Identify which cell holds the provided text, then report its (X, Y) central coordinate. 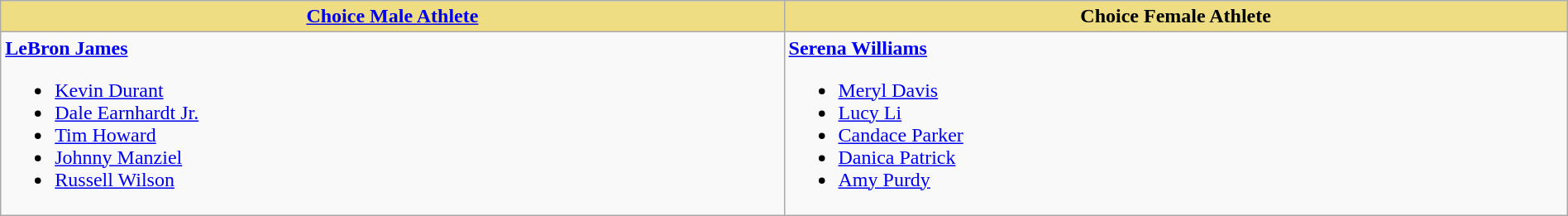
Choice Male Athlete (392, 17)
Serena WilliamsMeryl DavisLucy LiCandace ParkerDanica PatrickAmy Purdy (1176, 124)
LeBron JamesKevin DurantDale Earnhardt Jr.Tim HowardJohnny ManzielRussell Wilson (392, 124)
Choice Female Athlete (1176, 17)
